Pinpoint the cell where the given text exists, returning its [x, y] midpoint coordinate. 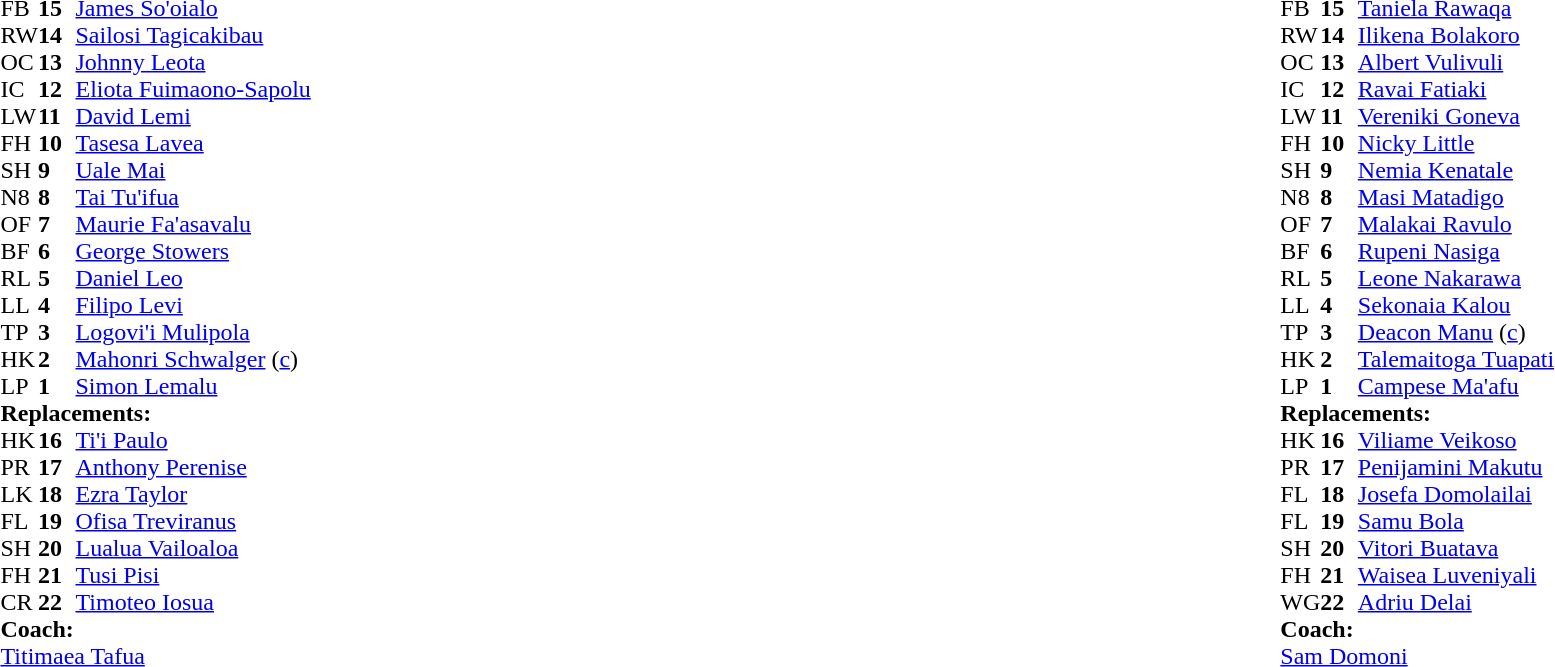
Nicky Little [1456, 144]
Timoteo Iosua [194, 602]
Tai Tu'ifua [194, 198]
Eliota Fuimaono-Sapolu [194, 90]
Malakai Ravulo [1456, 224]
Vereniki Goneva [1456, 116]
Uale Mai [194, 170]
Talemaitoga Tuapati [1456, 360]
Ofisa Treviranus [194, 522]
Albert Vulivuli [1456, 62]
George Stowers [194, 252]
WG [1300, 602]
David Lemi [194, 116]
Josefa Domolailai [1456, 494]
Waisea Luveniyali [1456, 576]
Sekonaia Kalou [1456, 306]
Penijamini Makutu [1456, 468]
Sailosi Tagicakibau [194, 36]
CR [19, 602]
Filipo Levi [194, 306]
Ilikena Bolakoro [1456, 36]
Samu Bola [1456, 522]
Campese Ma'afu [1456, 386]
Johnny Leota [194, 62]
Maurie Fa'asavalu [194, 224]
Rupeni Nasiga [1456, 252]
LK [19, 494]
Daniel Leo [194, 278]
Nemia Kenatale [1456, 170]
Masi Matadigo [1456, 198]
Logovi'i Mulipola [194, 332]
Anthony Perenise [194, 468]
Tasesa Lavea [194, 144]
Tusi Pisi [194, 576]
Vitori Buatava [1456, 548]
Leone Nakarawa [1456, 278]
Ravai Fatiaki [1456, 90]
Deacon Manu (c) [1456, 332]
Lualua Vailoaloa [194, 548]
Viliame Veikoso [1456, 440]
Ezra Taylor [194, 494]
Simon Lemalu [194, 386]
Ti'i Paulo [194, 440]
Adriu Delai [1456, 602]
Mahonri Schwalger (c) [194, 360]
